Return the (X, Y) coordinate for the center point of the cell that contains the specified text.  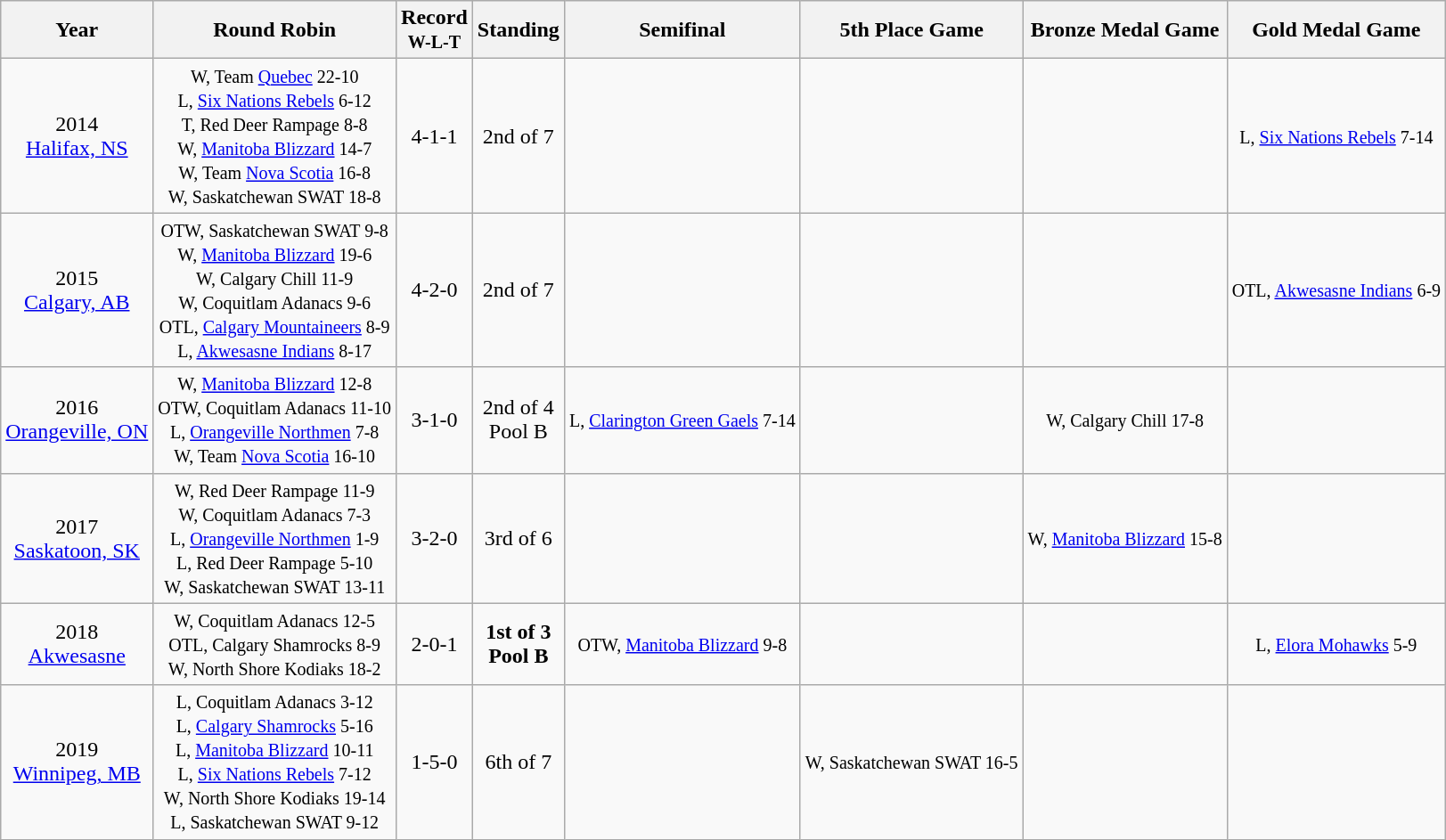
2014Halifax, NS (77, 135)
2017Saskatoon, SK (77, 538)
4-2-0 (435, 290)
5th Place Game (911, 30)
2015Calgary, AB (77, 290)
Bronze Medal Game (1124, 30)
L, Elora Mohawks 5-9 (1336, 644)
4-1-1 (435, 135)
Year (77, 30)
3-1-0 (435, 420)
OTW, Manitoba Blizzard 9-8 (682, 644)
2nd of 4Pool B (519, 420)
W, Manitoba Blizzard 15-8 (1124, 538)
L, Clarington Green Gaels 7-14 (682, 420)
1st of 3Pool B (519, 644)
Semifinal (682, 30)
2016Orangeville, ON (77, 420)
6th of 7 (519, 763)
3rd of 6 (519, 538)
W, Team Quebec 22-10L, Six Nations Rebels 6-12T, Red Deer Rampage 8-8 W, Manitoba Blizzard 14-7W, Team Nova Scotia 16-8W, Saskatchewan SWAT 18-8 (274, 135)
Standing (519, 30)
2018Akwesasne (77, 644)
1-5-0 (435, 763)
W, Manitoba Blizzard 12-8OTW, Coquitlam Adanacs 11-10L, Orangeville Northmen 7-8W, Team Nova Scotia 16-10 (274, 420)
RecordW-L-T (435, 30)
3-2-0 (435, 538)
W, Calgary Chill 17-8 (1124, 420)
Gold Medal Game (1336, 30)
L, Six Nations Rebels 7-14 (1336, 135)
W, Red Deer Rampage 11-9W, Coquitlam Adanacs 7-3L, Orangeville Northmen 1-9L, Red Deer Rampage 5-10W, Saskatchewan SWAT 13-11 (274, 538)
W, Coquitlam Adanacs 12-5OTL, Calgary Shamrocks 8-9W, North Shore Kodiaks 18-2 (274, 644)
OTL, Akwesasne Indians 6-9 (1336, 290)
2-0-1 (435, 644)
Round Robin (274, 30)
2019Winnipeg, MB (77, 763)
W, Saskatchewan SWAT 16-5 (911, 763)
